Find where the given text appears and provide that cell's center as (X, Y) coordinate. 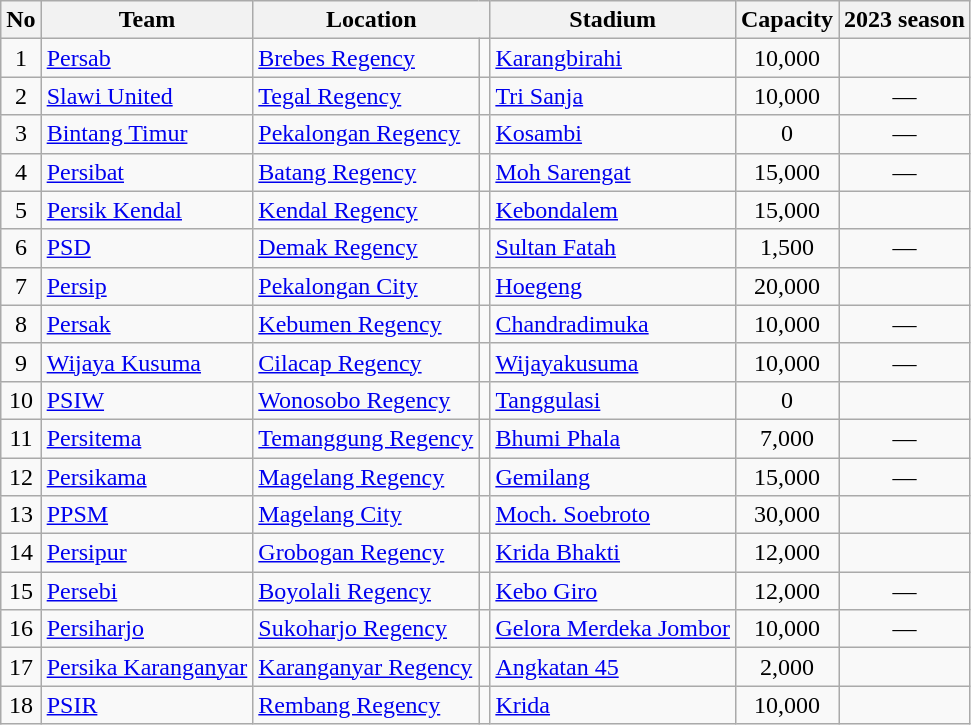
Persika Karanganyar (147, 667)
Grobogan Regency (366, 553)
PSD (147, 248)
Tri Sanja (613, 96)
14 (21, 553)
13 (21, 515)
Persip (147, 286)
Rembang Regency (366, 705)
Sultan Fatah (613, 248)
Persikama (147, 477)
Karangbirahi (613, 58)
8 (21, 324)
Kosambi (613, 134)
2 (21, 96)
Temanggung Regency (366, 438)
Hoegeng (613, 286)
PPSM (147, 515)
Persitema (147, 438)
5 (21, 210)
Chandradimuka (613, 324)
Wijaya Kusuma (147, 362)
Location (372, 20)
1,500 (786, 248)
Krida Bhakti (613, 553)
Karanganyar Regency (366, 667)
Persab (147, 58)
PSIR (147, 705)
Persiharjo (147, 629)
Kebondalem (613, 210)
7,000 (786, 438)
Demak Regency (366, 248)
Persik Kendal (147, 210)
16 (21, 629)
20,000 (786, 286)
2,000 (786, 667)
Gelora Merdeka Jombor (613, 629)
1 (21, 58)
18 (21, 705)
Magelang City (366, 515)
Tanggulasi (613, 400)
Kebumen Regency (366, 324)
7 (21, 286)
Pekalongan City (366, 286)
Persak (147, 324)
6 (21, 248)
PSIW (147, 400)
Pekalongan Regency (366, 134)
Stadium (613, 20)
12 (21, 477)
Gemilang (613, 477)
Boyolali Regency (366, 591)
Batang Regency (366, 172)
Persebi (147, 591)
Moch. Soebroto (613, 515)
Kebo Giro (613, 591)
Capacity (786, 20)
Krida (613, 705)
4 (21, 172)
Moh Sarengat (613, 172)
Team (147, 20)
Persibat (147, 172)
Brebes Regency (366, 58)
Magelang Regency (366, 477)
15 (21, 591)
30,000 (786, 515)
Cilacap Regency (366, 362)
Kendal Regency (366, 210)
2023 season (905, 20)
3 (21, 134)
Wonosobo Regency (366, 400)
Angkatan 45 (613, 667)
Slawi United (147, 96)
Bintang Timur (147, 134)
17 (21, 667)
Sukoharjo Regency (366, 629)
Wijayakusuma (613, 362)
9 (21, 362)
Persipur (147, 553)
10 (21, 400)
Bhumi Phala (613, 438)
No (21, 20)
11 (21, 438)
Tegal Regency (366, 96)
